Extract the [X, Y] coordinate from the center of the cell holding the provided text.  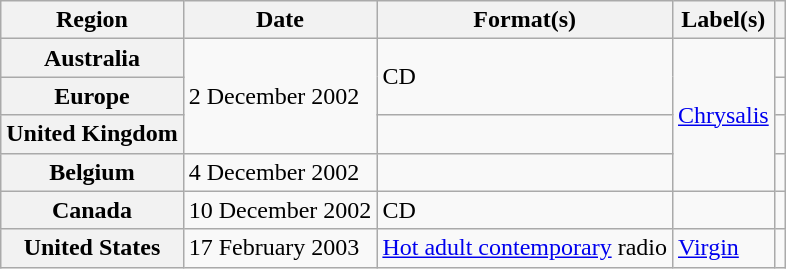
Format(s) [525, 20]
Date [280, 20]
United States [92, 248]
Hot adult contemporary radio [525, 248]
10 December 2002 [280, 210]
2 December 2002 [280, 96]
Label(s) [723, 20]
Belgium [92, 172]
Virgin [723, 248]
Australia [92, 58]
United Kingdom [92, 134]
Canada [92, 210]
Europe [92, 96]
17 February 2003 [280, 248]
4 December 2002 [280, 172]
Chrysalis [723, 115]
Region [92, 20]
